From the cell containing the given text, extract its center point as [x, y] coordinate. 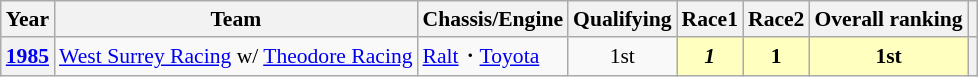
Qualifying [622, 19]
Overall ranking [888, 19]
Year [28, 19]
Race1 [710, 19]
Chassis/Engine [493, 19]
Race2 [776, 19]
Ralt・Toyota [493, 56]
Team [236, 19]
1985 [28, 56]
West Surrey Racing w/ Theodore Racing [236, 56]
